Return [X, Y] of the center of cell containing provided text 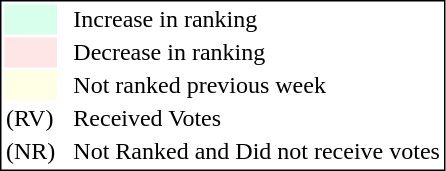
Not Ranked and Did not receive votes [257, 151]
Received Votes [257, 119]
(RV) [30, 119]
Not ranked previous week [257, 85]
Decrease in ranking [257, 53]
(NR) [30, 151]
Increase in ranking [257, 19]
